Provide the [x, y] coordinate of the cell's center where the given text is located.  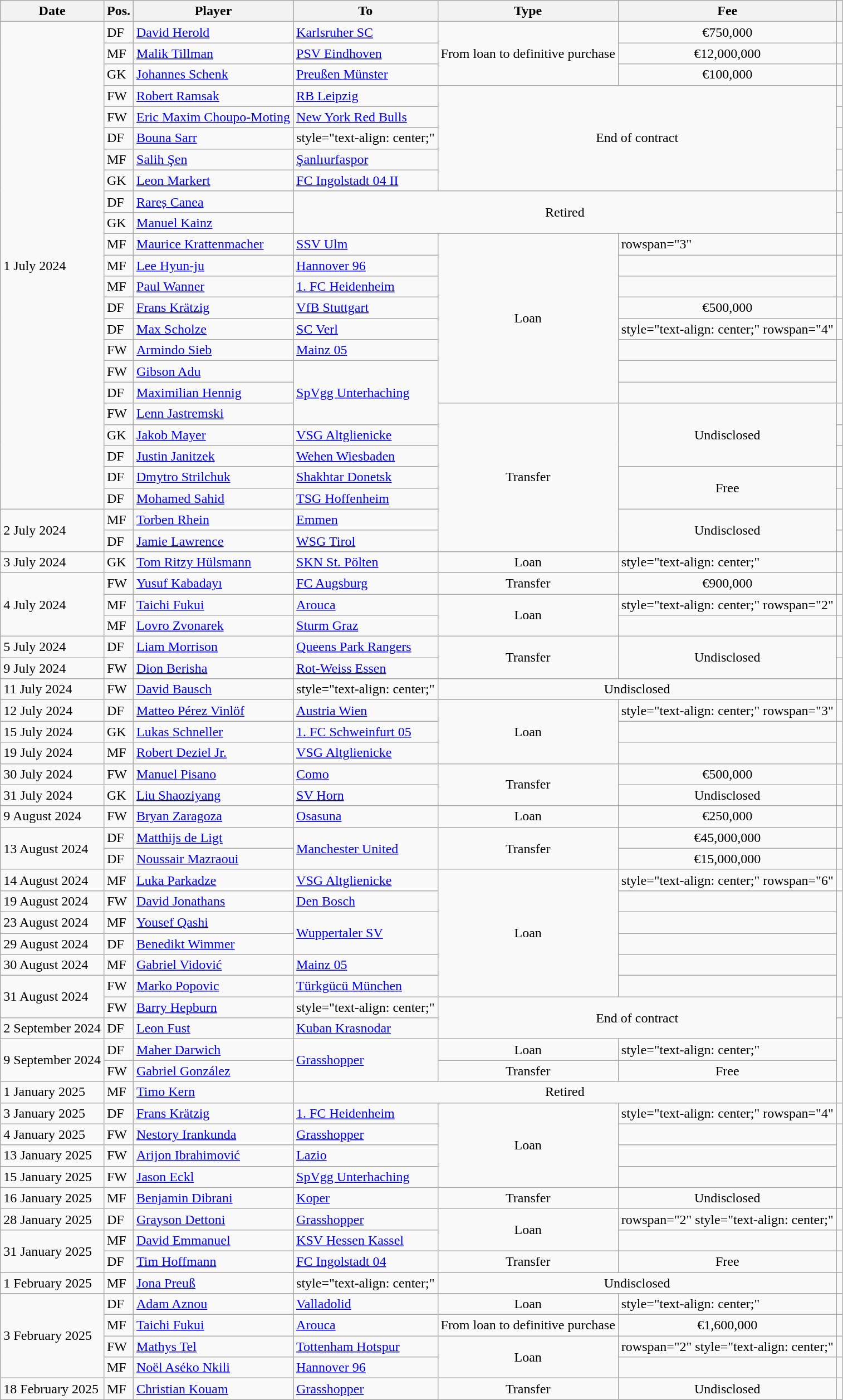
SSV Ulm [365, 244]
PSV Eindhoven [365, 53]
Torben Rhein [214, 520]
Paul Wanner [214, 287]
€45,000,000 [727, 838]
13 August 2024 [52, 848]
9 September 2024 [52, 1060]
Queens Park Rangers [365, 647]
Leon Fust [214, 1029]
Yousef Qashi [214, 922]
style="text-align: center;" rowspan="3" [727, 711]
Bryan Zaragoza [214, 816]
Osasuna [365, 816]
Sturm Graz [365, 626]
David Herold [214, 32]
Lenn Jastremski [214, 414]
FC Augsburg [365, 583]
Tim Hoffmann [214, 1261]
Yusuf Kabadayı [214, 583]
13 January 2025 [52, 1156]
Wuppertaler SV [365, 933]
16 January 2025 [52, 1198]
4 July 2024 [52, 604]
Matthijs de Ligt [214, 838]
Adam Aznou [214, 1304]
FC Ingolstadt 04 II [365, 180]
Type [528, 11]
Grayson Dettoni [214, 1219]
Johannes Schenk [214, 75]
Lazio [365, 1156]
David Bausch [214, 689]
Jamie Lawrence [214, 541]
1 July 2024 [52, 265]
Robert Deziel Jr. [214, 753]
Lee Hyun-ju [214, 266]
Türkgücü München [365, 986]
1 February 2025 [52, 1282]
style="text-align: center;" rowspan="2" [727, 604]
23 August 2024 [52, 922]
Maurice Krattenmacher [214, 244]
Den Bosch [365, 901]
€100,000 [727, 75]
Gabriel González [214, 1071]
31 August 2024 [52, 997]
Luka Parkadze [214, 880]
3 January 2025 [52, 1113]
Player [214, 11]
Maximilian Hennig [214, 393]
11 July 2024 [52, 689]
Arijon Ibrahimović [214, 1156]
31 July 2024 [52, 795]
30 July 2024 [52, 774]
€15,000,000 [727, 859]
Tottenham Hotspur [365, 1347]
2 July 2024 [52, 530]
Lukas Schneller [214, 732]
Christian Kouam [214, 1389]
Jakob Mayer [214, 435]
2 September 2024 [52, 1029]
Noussair Mazraoui [214, 859]
1. FC Schweinfurt 05 [365, 732]
KSV Hessen Kassel [365, 1240]
Austria Wien [365, 711]
Shakhtar Donetsk [365, 477]
Gibson Adu [214, 371]
19 July 2024 [52, 753]
Şanlıurfaspor [365, 159]
Gabriel Vidović [214, 965]
Benjamin Dibrani [214, 1198]
Liu Shaoziyang [214, 795]
Nestory Irankunda [214, 1134]
Barry Hepburn [214, 1007]
Bouna Sarr [214, 138]
Emmen [365, 520]
29 August 2024 [52, 944]
Dion Berisha [214, 668]
WSG Tirol [365, 541]
€250,000 [727, 816]
To [365, 11]
Leon Markert [214, 180]
3 July 2024 [52, 562]
Preußen Münster [365, 75]
style="text-align: center;" rowspan="6" [727, 880]
19 August 2024 [52, 901]
€12,000,000 [727, 53]
Jona Preuß [214, 1282]
9 August 2024 [52, 816]
New York Red Bulls [365, 117]
Tom Ritzy Hülsmann [214, 562]
Max Scholze [214, 329]
Pos. [118, 11]
Kuban Krasnodar [365, 1029]
Justin Janitzek [214, 456]
Eric Maxim Choupo-Moting [214, 117]
12 July 2024 [52, 711]
18 February 2025 [52, 1389]
Manchester United [365, 848]
David Jonathans [214, 901]
Mathys Tel [214, 1347]
Malik Tillman [214, 53]
Manuel Kainz [214, 223]
Date [52, 11]
3 February 2025 [52, 1336]
Como [365, 774]
Armindo Sieb [214, 350]
Timo Kern [214, 1092]
Karlsruher SC [365, 32]
VfB Stuttgart [365, 308]
SC Verl [365, 329]
David Emmanuel [214, 1240]
4 January 2025 [52, 1134]
Matteo Pérez Vinlöf [214, 711]
€750,000 [727, 32]
Fee [727, 11]
Rot-Weiss Essen [365, 668]
rowspan="3" [727, 244]
14 August 2024 [52, 880]
1 January 2025 [52, 1092]
Robert Ramsak [214, 96]
Valladolid [365, 1304]
Wehen Wiesbaden [365, 456]
28 January 2025 [52, 1219]
5 July 2024 [52, 647]
Koper [365, 1198]
Lovro Zvonarek [214, 626]
31 January 2025 [52, 1251]
15 January 2025 [52, 1177]
€1,600,000 [727, 1325]
Dmytro Strilchuk [214, 477]
Liam Morrison [214, 647]
9 July 2024 [52, 668]
RB Leipzig [365, 96]
SV Horn [365, 795]
FC Ingolstadt 04 [365, 1261]
Noël Aséko Nkili [214, 1368]
€900,000 [727, 583]
Mohamed Sahid [214, 498]
15 July 2024 [52, 732]
Salih Şen [214, 159]
Rareș Canea [214, 202]
SKN St. Pölten [365, 562]
Manuel Pisano [214, 774]
Marko Popovic [214, 986]
30 August 2024 [52, 965]
Benedikt Wimmer [214, 944]
TSG Hoffenheim [365, 498]
Maher Darwich [214, 1050]
Jason Eckl [214, 1177]
